For the text-containing cell, return its midpoint in [x, y] coordinate format. 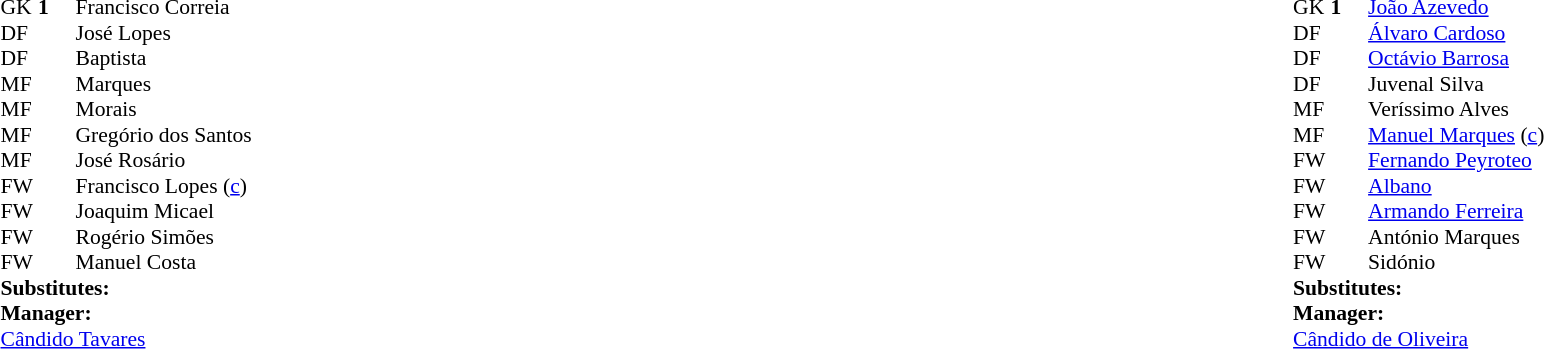
Armando Ferreira [1456, 211]
Octávio Barrosa [1456, 59]
Manuel Costa [164, 263]
José Rosário [164, 161]
António Marques [1456, 237]
Morais [164, 109]
Baptista [164, 59]
José Lopes [164, 33]
Fernando Peyroteo [1456, 161]
Sidónio [1456, 263]
Manuel Marques (c) [1456, 135]
Albano [1456, 186]
Gregório dos Santos [164, 135]
Veríssimo Alves [1456, 109]
Francisco Lopes (c) [164, 186]
Marques [164, 84]
Álvaro Cardoso [1456, 33]
Juvenal Silva [1456, 84]
Joaquim Micael [164, 211]
Rogério Simões [164, 237]
